Locate the cell with the specified text and output its (x, y) center coordinate. 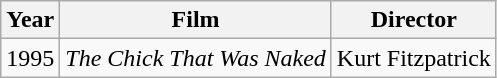
Kurt Fitzpatrick (414, 58)
Year (30, 20)
Director (414, 20)
Film (196, 20)
1995 (30, 58)
The Chick That Was Naked (196, 58)
